Detect which cell encompasses the target text, then output its [x, y] center coordinate. 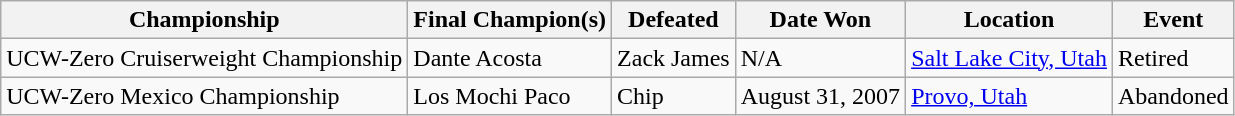
Location [1010, 20]
Chip [674, 96]
UCW-Zero Mexico Championship [204, 96]
Salt Lake City, Utah [1010, 58]
Date Won [820, 20]
Defeated [674, 20]
August 31, 2007 [820, 96]
Abandoned [1173, 96]
Provo, Utah [1010, 96]
Dante Acosta [510, 58]
Zack James [674, 58]
Event [1173, 20]
Los Mochi Paco [510, 96]
N/A [820, 58]
UCW-Zero Cruiserweight Championship [204, 58]
Championship [204, 20]
Retired [1173, 58]
Final Champion(s) [510, 20]
